Identify which cell holds the provided text, then report its (x, y) central coordinate. 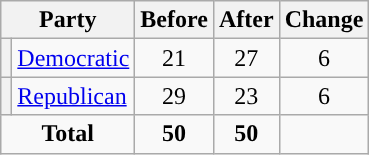
Party (68, 20)
Total (68, 134)
Republican (74, 96)
23 (246, 96)
21 (174, 58)
After (246, 20)
29 (174, 96)
27 (246, 58)
Change (324, 20)
Democratic (74, 58)
Before (174, 20)
